Determine the (x, y) coordinate at the center of the cell enclosing the given text.  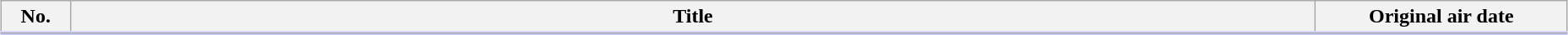
Title (693, 17)
No. (35, 17)
Original air date (1441, 17)
